Find where the given text appears and provide that cell's center as [x, y] coordinate. 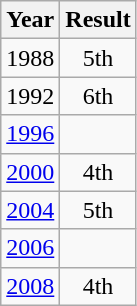
Result [98, 20]
1988 [30, 58]
Year [30, 20]
6th [98, 96]
1992 [30, 96]
1996 [30, 134]
2008 [30, 286]
2004 [30, 210]
2006 [30, 248]
2000 [30, 172]
